Capture the cell that displays the provided text and extract its [x, y] central coordinate. 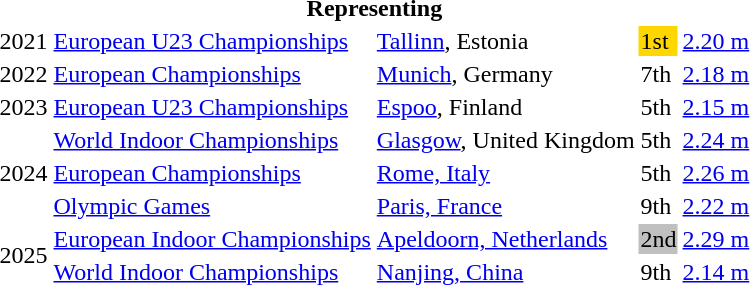
Paris, France [506, 206]
World Indoor Championships [212, 140]
European Indoor Championships [212, 239]
7th [658, 74]
Apeldoorn, Netherlands [506, 239]
Glasgow, United Kingdom [506, 140]
Tallinn, Estonia [506, 41]
2nd [658, 239]
1st [658, 41]
Olympic Games [212, 206]
Rome, Italy [506, 173]
Munich, Germany [506, 74]
Espoo, Finland [506, 107]
9th [658, 206]
